Scan for the cell matching the given text and deliver its (x, y) coordinate at center. 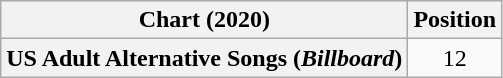
Position (455, 20)
Chart (2020) (204, 20)
US Adult Alternative Songs (Billboard) (204, 58)
12 (455, 58)
